Determine the [X, Y] coordinate at the center of the cell enclosing the given text.  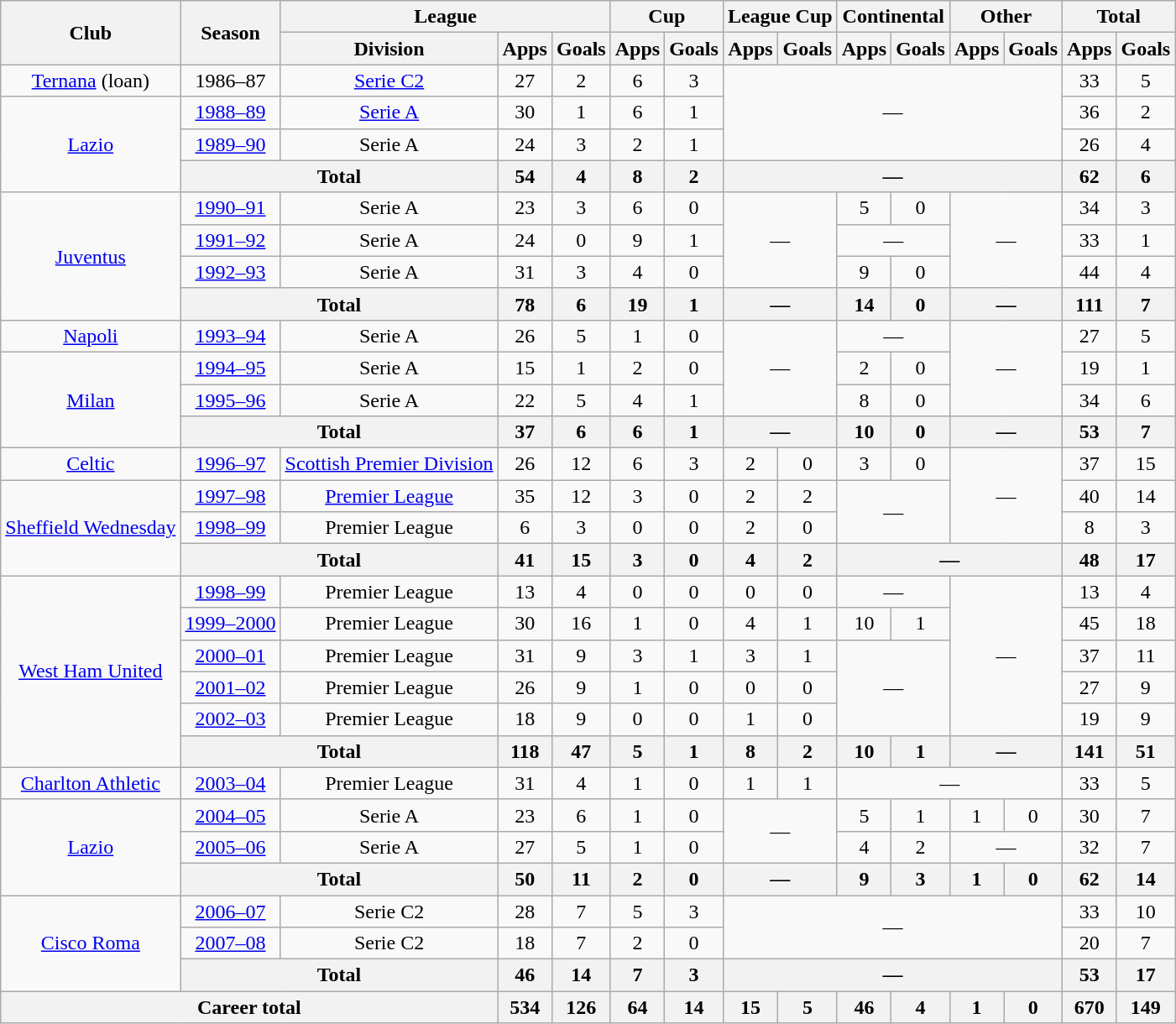
Scottish Premier Division [389, 464]
Club [91, 33]
Division [389, 49]
Milan [91, 400]
1996–97 [230, 464]
1993–94 [230, 336]
22 [525, 400]
16 [581, 624]
1994–95 [230, 368]
Season [230, 33]
2001–02 [230, 687]
126 [581, 1007]
League [445, 17]
111 [1090, 304]
1989–90 [230, 144]
78 [525, 304]
2003–04 [230, 783]
534 [525, 1007]
2000–01 [230, 656]
Charlton Athletic [91, 783]
2005–06 [230, 847]
Sheffield Wednesday [91, 528]
2006–07 [230, 911]
Celtic [91, 464]
2007–08 [230, 943]
League Cup [780, 17]
44 [1090, 272]
1990–91 [230, 208]
20 [1090, 943]
51 [1146, 751]
32 [1090, 847]
36 [1090, 112]
Cisco Roma [91, 943]
1997–98 [230, 496]
28 [525, 911]
Continental [893, 17]
64 [637, 1007]
1988–89 [230, 112]
West Ham United [91, 671]
35 [525, 496]
1992–93 [230, 272]
149 [1146, 1007]
Career total [249, 1007]
118 [525, 751]
50 [525, 879]
Juventus [91, 256]
2002–03 [230, 719]
1995–96 [230, 400]
Ternana (loan) [91, 81]
2004–05 [230, 815]
47 [581, 751]
Cup [666, 17]
45 [1090, 624]
41 [525, 560]
670 [1090, 1007]
1999–2000 [230, 624]
Napoli [91, 336]
1991–92 [230, 240]
54 [525, 176]
40 [1090, 496]
Other [1006, 17]
48 [1090, 560]
141 [1090, 751]
1986–87 [230, 81]
